Pinpoint the cell where the given text exists, returning its [X, Y] midpoint coordinate. 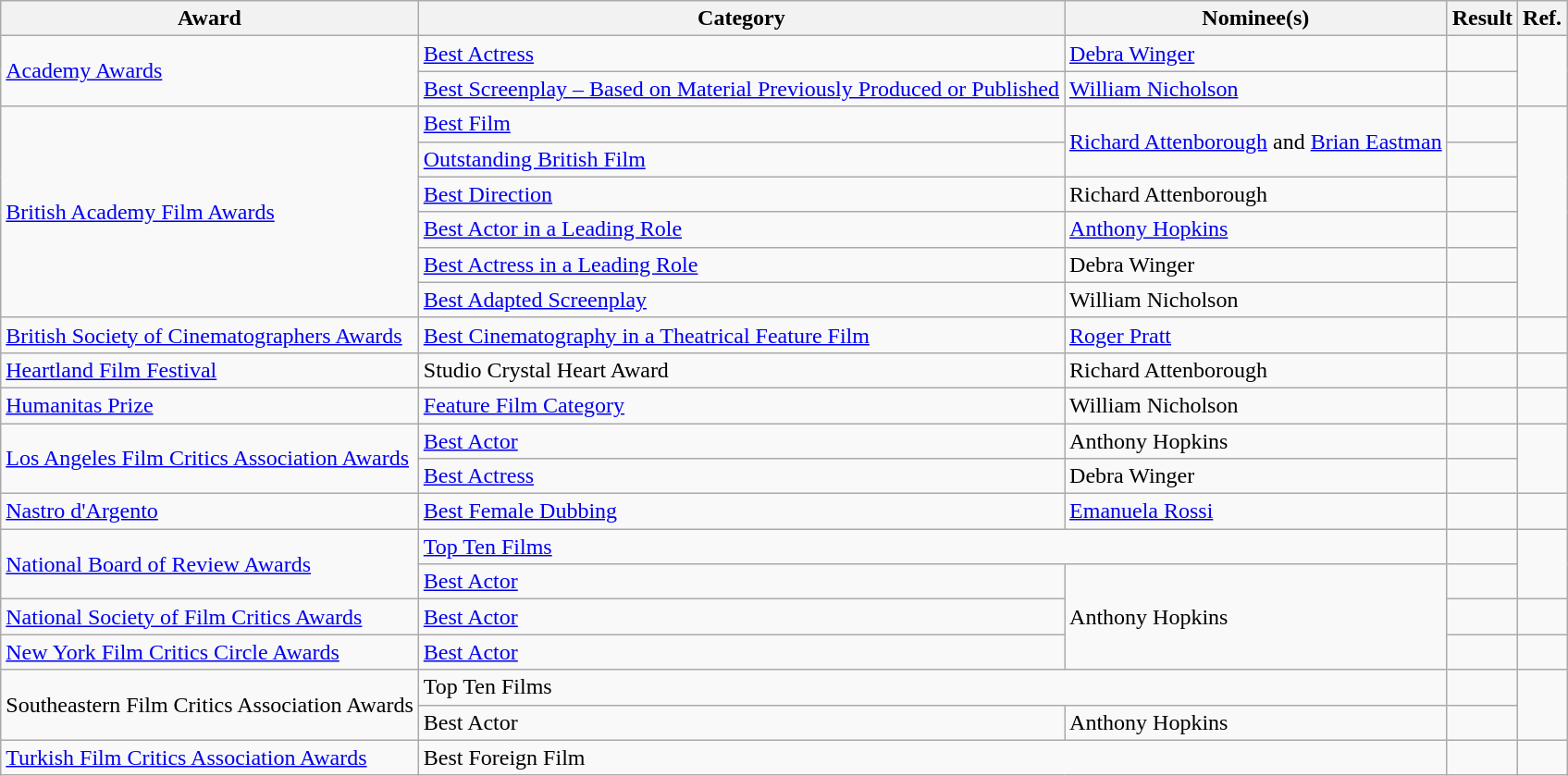
Best Film [741, 124]
Best Female Dubbing [741, 511]
Best Screenplay – Based on Material Previously Produced or Published [741, 89]
Best Cinematography in a Theatrical Feature Film [741, 335]
Southeastern Film Critics Association Awards [210, 705]
Heartland Film Festival [210, 370]
Award [210, 18]
Category [741, 18]
Best Adapted Screenplay [741, 300]
British Society of Cinematographers Awards [210, 335]
Best Actor in a Leading Role [741, 229]
Nastro d'Argento [210, 511]
New York Film Critics Circle Awards [210, 652]
Best Direction [741, 194]
Ref. [1543, 18]
Academy Awards [210, 71]
Outstanding British Film [741, 159]
Studio Crystal Heart Award [741, 370]
National Board of Review Awards [210, 564]
Humanitas Prize [210, 405]
Richard Attenborough and Brian Eastman [1256, 142]
Best Actress in a Leading Role [741, 265]
Los Angeles Film Critics Association Awards [210, 459]
Turkish Film Critics Association Awards [210, 758]
Feature Film Category [741, 405]
Result [1482, 18]
British Academy Film Awards [210, 212]
National Society of Film Critics Awards [210, 617]
Roger Pratt [1256, 335]
Emanuela Rossi [1256, 511]
Nominee(s) [1256, 18]
Best Foreign Film [932, 758]
